From the cell containing the given text, extract its center point as [x, y] coordinate. 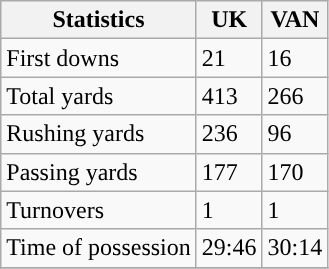
Total yards [99, 96]
Passing yards [99, 172]
96 [295, 134]
Rushing yards [99, 134]
413 [229, 96]
170 [295, 172]
VAN [295, 20]
Statistics [99, 20]
UK [229, 20]
177 [229, 172]
Time of possession [99, 248]
29:46 [229, 248]
Turnovers [99, 210]
30:14 [295, 248]
16 [295, 58]
First downs [99, 58]
21 [229, 58]
266 [295, 96]
236 [229, 134]
